Scan for the cell matching the given text and deliver its (X, Y) coordinate at center. 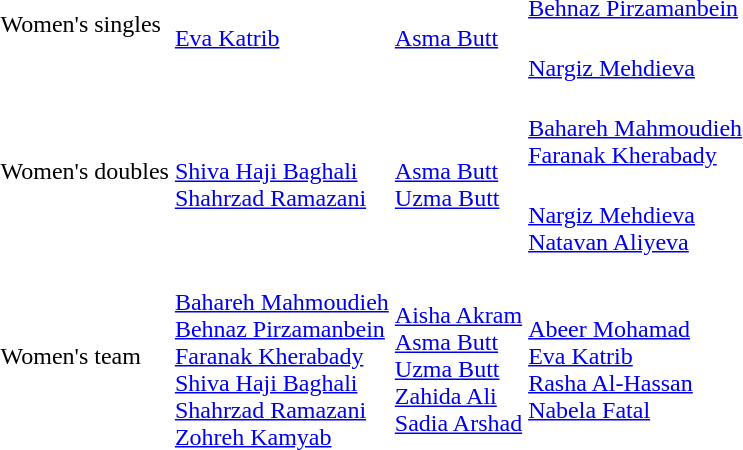
Shiva Haji BaghaliShahrzad Ramazani (282, 172)
Asma ButtUzma Butt (458, 172)
